Determine the [X, Y] coordinate at the center of the cell enclosing the given text.  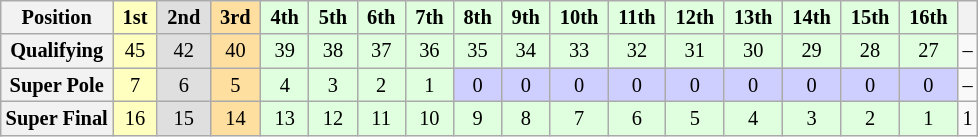
27 [928, 51]
13th [753, 17]
Qualifying [57, 51]
Super Pole [57, 85]
13 [285, 118]
35 [477, 51]
10 [429, 118]
36 [429, 51]
34 [526, 51]
42 [184, 51]
40 [235, 51]
14 [235, 118]
3rd [235, 17]
12 [333, 118]
10th [579, 17]
4th [285, 17]
11th [636, 17]
Position [57, 17]
38 [333, 51]
6th [381, 17]
33 [579, 51]
11 [381, 118]
9 [477, 118]
14th [811, 17]
12th [695, 17]
9th [526, 17]
Super Final [57, 118]
45 [136, 51]
8th [477, 17]
32 [636, 51]
28 [870, 51]
30 [753, 51]
29 [811, 51]
31 [695, 51]
39 [285, 51]
2nd [184, 17]
37 [381, 51]
16 [136, 118]
8 [526, 118]
7th [429, 17]
15th [870, 17]
1st [136, 17]
5th [333, 17]
15 [184, 118]
16th [928, 17]
